For the text-containing cell, return its midpoint in (x, y) coordinate format. 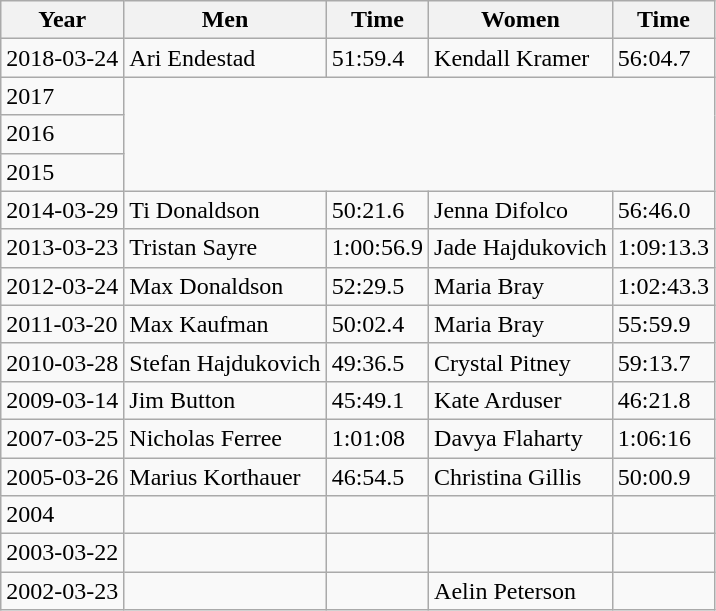
2009-03-14 (62, 400)
50:21.6 (377, 210)
50:00.9 (663, 477)
2013-03-23 (62, 248)
2011-03-20 (62, 324)
2005-03-26 (62, 477)
Max Donaldson (225, 286)
2015 (62, 172)
2012-03-24 (62, 286)
50:02.4 (377, 324)
1:01:08 (377, 438)
52:29.5 (377, 286)
51:59.4 (377, 58)
55:59.9 (663, 324)
Tristan Sayre (225, 248)
Nicholas Ferree (225, 438)
2003-03-22 (62, 553)
46:21.8 (663, 400)
2010-03-28 (62, 362)
Ari Endestad (225, 58)
2002-03-23 (62, 591)
Ti Donaldson (225, 210)
56:04.7 (663, 58)
Jim Button (225, 400)
Marius Korthauer (225, 477)
46:54.5 (377, 477)
Jade Hajdukovich (521, 248)
Kendall Kramer (521, 58)
Year (62, 20)
Kate Arduser (521, 400)
49:36.5 (377, 362)
2018-03-24 (62, 58)
Crystal Pitney (521, 362)
1:02:43.3 (663, 286)
1:06:16 (663, 438)
1:09:13.3 (663, 248)
Aelin Peterson (521, 591)
2014-03-29 (62, 210)
Christina Gillis (521, 477)
Men (225, 20)
2017 (62, 96)
Davya Flaharty (521, 438)
Women (521, 20)
2004 (62, 515)
2007-03-25 (62, 438)
2016 (62, 134)
Max Kaufman (225, 324)
45:49.1 (377, 400)
Stefan Hajdukovich (225, 362)
56:46.0 (663, 210)
1:00:56.9 (377, 248)
59:13.7 (663, 362)
Jenna Difolco (521, 210)
